Return the [X, Y] coordinate for the center point of the cell that contains the specified text.  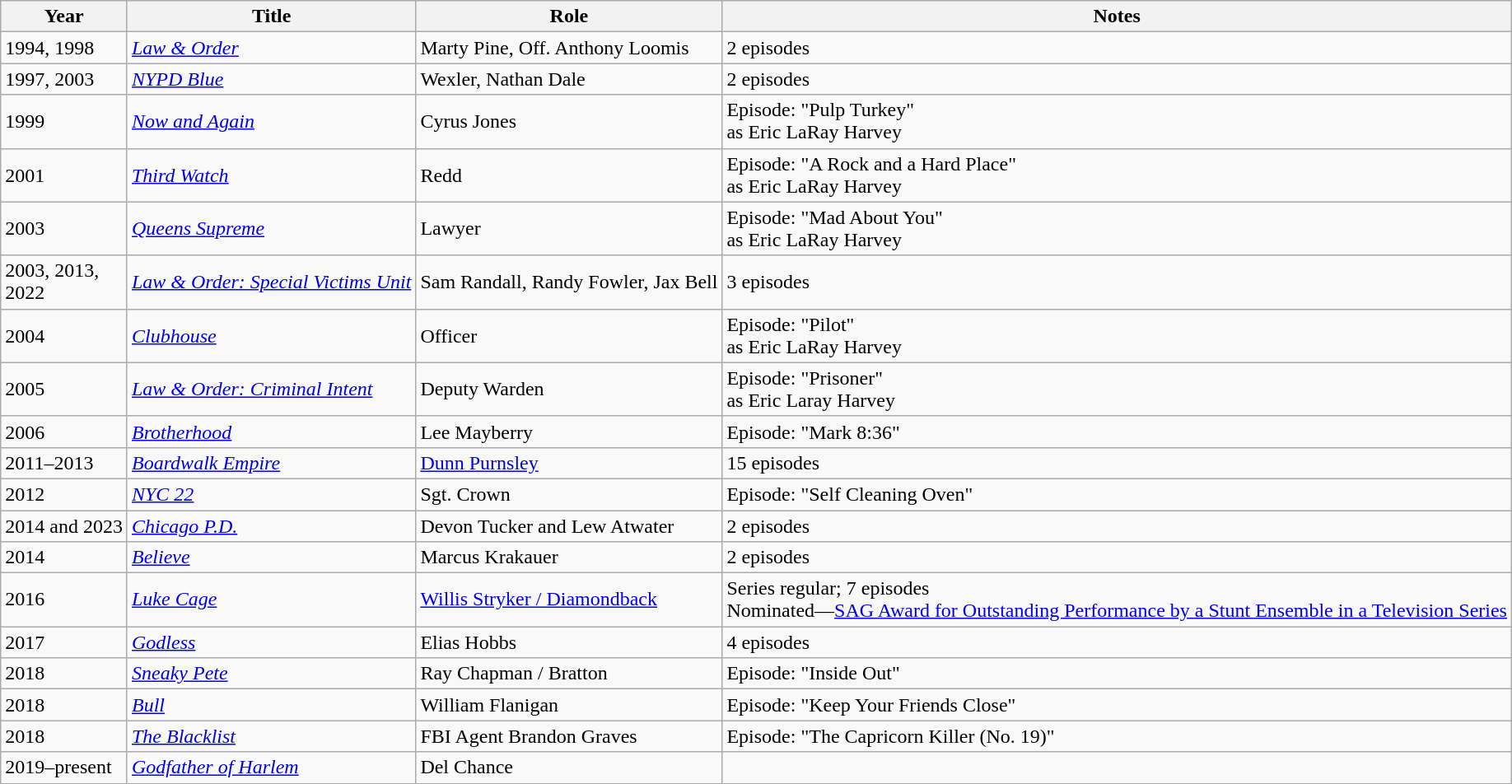
Wexler, Nathan Dale [569, 79]
William Flanigan [569, 705]
Dunn Purnsley [569, 463]
2014 [64, 558]
2016 [64, 600]
Officer [569, 336]
2006 [64, 432]
2014 and 2023 [64, 526]
2012 [64, 494]
1999 [64, 122]
Boardwalk Empire [271, 463]
The Blacklist [271, 736]
2011–2013 [64, 463]
Lee Mayberry [569, 432]
NYPD Blue [271, 79]
NYC 22 [271, 494]
2019–present [64, 768]
Brotherhood [271, 432]
Episode: "Pilot"as Eric LaRay Harvey [1117, 336]
FBI Agent Brandon Graves [569, 736]
Episode: "Pulp Turkey"as Eric LaRay Harvey [1117, 122]
Episode: "Keep Your Friends Close" [1117, 705]
Episode: "Mark 8:36" [1117, 432]
Bull [271, 705]
Sgt. Crown [569, 494]
Series regular; 7 episodesNominated—SAG Award for Outstanding Performance by a Stunt Ensemble in a Television Series [1117, 600]
Sneaky Pete [271, 674]
Law & Order: Criminal Intent [271, 389]
Clubhouse [271, 336]
2005 [64, 389]
Notes [1117, 16]
Believe [271, 558]
Law & Order: Special Victims Unit [271, 282]
Episode: "A Rock and a Hard Place"as Eric LaRay Harvey [1117, 175]
Cyrus Jones [569, 122]
Year [64, 16]
2004 [64, 336]
Third Watch [271, 175]
Ray Chapman / Bratton [569, 674]
Episode: "Self Cleaning Oven" [1117, 494]
Del Chance [569, 768]
Luke Cage [271, 600]
2003 [64, 229]
Role [569, 16]
Law & Order [271, 48]
2017 [64, 642]
Queens Supreme [271, 229]
Now and Again [271, 122]
4 episodes [1117, 642]
Godless [271, 642]
15 episodes [1117, 463]
Devon Tucker and Lew Atwater [569, 526]
Godfather of Harlem [271, 768]
Marty Pine, Off. Anthony Loomis [569, 48]
Sam Randall, Randy Fowler, Jax Bell [569, 282]
Marcus Krakauer [569, 558]
Episode: "The Capricorn Killer (No. 19)" [1117, 736]
Chicago P.D. [271, 526]
Lawyer [569, 229]
Episode: "Inside Out" [1117, 674]
Elias Hobbs [569, 642]
Redd [569, 175]
Willis Stryker / Diamondback [569, 600]
2001 [64, 175]
Title [271, 16]
1994, 1998 [64, 48]
3 episodes [1117, 282]
Deputy Warden [569, 389]
1997, 2003 [64, 79]
Episode: "Prisoner"as Eric Laray Harvey [1117, 389]
Episode: "Mad About You"as Eric LaRay Harvey [1117, 229]
2003, 2013,2022 [64, 282]
